For the text-containing cell, return its midpoint in [x, y] coordinate format. 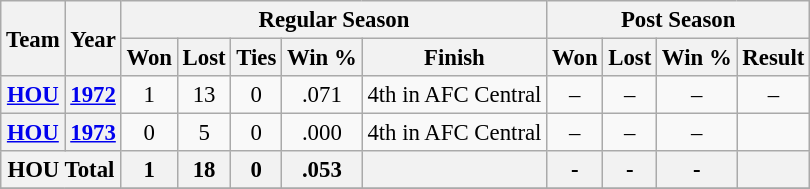
Result [774, 58]
Year [93, 38]
18 [204, 170]
HOU Total [61, 170]
13 [204, 95]
.053 [322, 170]
.000 [322, 133]
Team [33, 38]
.071 [322, 95]
Finish [454, 58]
1972 [93, 95]
5 [204, 133]
Regular Season [334, 20]
1973 [93, 133]
Ties [256, 58]
Post Season [678, 20]
